Search for the cell housing the specified text and yield its (X, Y) center coordinate. 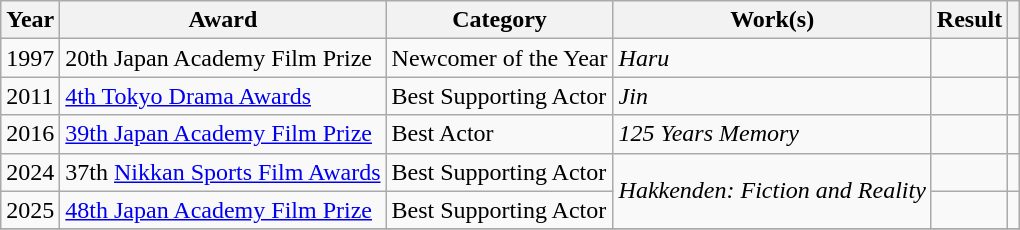
Newcomer of the Year (500, 58)
1997 (30, 58)
20th Japan Academy Film Prize (223, 58)
Year (30, 20)
Jin (772, 96)
Hakkenden: Fiction and Reality (772, 191)
2016 (30, 134)
48th Japan Academy Film Prize (223, 210)
Work(s) (772, 20)
Best Actor (500, 134)
2011 (30, 96)
37th Nikkan Sports Film Awards (223, 172)
2024 (30, 172)
Award (223, 20)
Category (500, 20)
Haru (772, 58)
Result (969, 20)
2025 (30, 210)
39th Japan Academy Film Prize (223, 134)
125 Years Memory (772, 134)
4th Tokyo Drama Awards (223, 96)
